Search for the cell housing the specified text and yield its [X, Y] center coordinate. 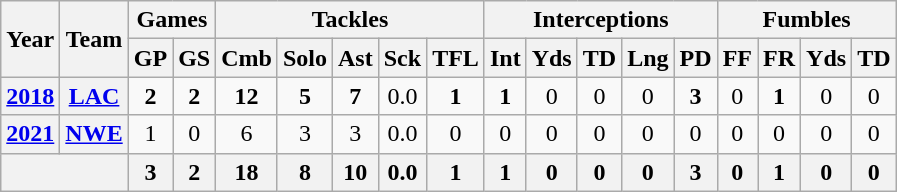
Sck [402, 58]
Interceptions [600, 20]
5 [304, 96]
FF [737, 58]
10 [356, 172]
GS [194, 58]
Games [172, 20]
8 [304, 172]
Int [505, 58]
FR [780, 58]
Ast [356, 58]
NWE [94, 134]
12 [247, 96]
GP [150, 58]
7 [356, 96]
Fumbles [806, 20]
2021 [30, 134]
Lng [648, 58]
6 [247, 134]
Solo [304, 58]
Year [30, 39]
18 [247, 172]
Team [94, 39]
Cmb [247, 58]
TFL [456, 58]
2018 [30, 96]
Tackles [350, 20]
LAC [94, 96]
PD [696, 58]
